Return (x, y) of the center of cell containing provided text 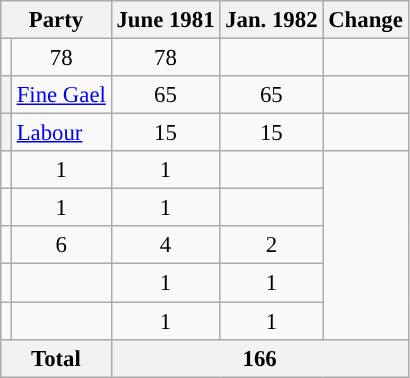
2 (272, 245)
Total (56, 358)
Change (366, 20)
Fine Gael (61, 95)
June 1981 (166, 20)
166 (260, 358)
Jan. 1982 (272, 20)
6 (61, 245)
4 (166, 245)
Party (56, 20)
Labour (61, 133)
